Pinpoint the cell where the given text exists, returning its [x, y] midpoint coordinate. 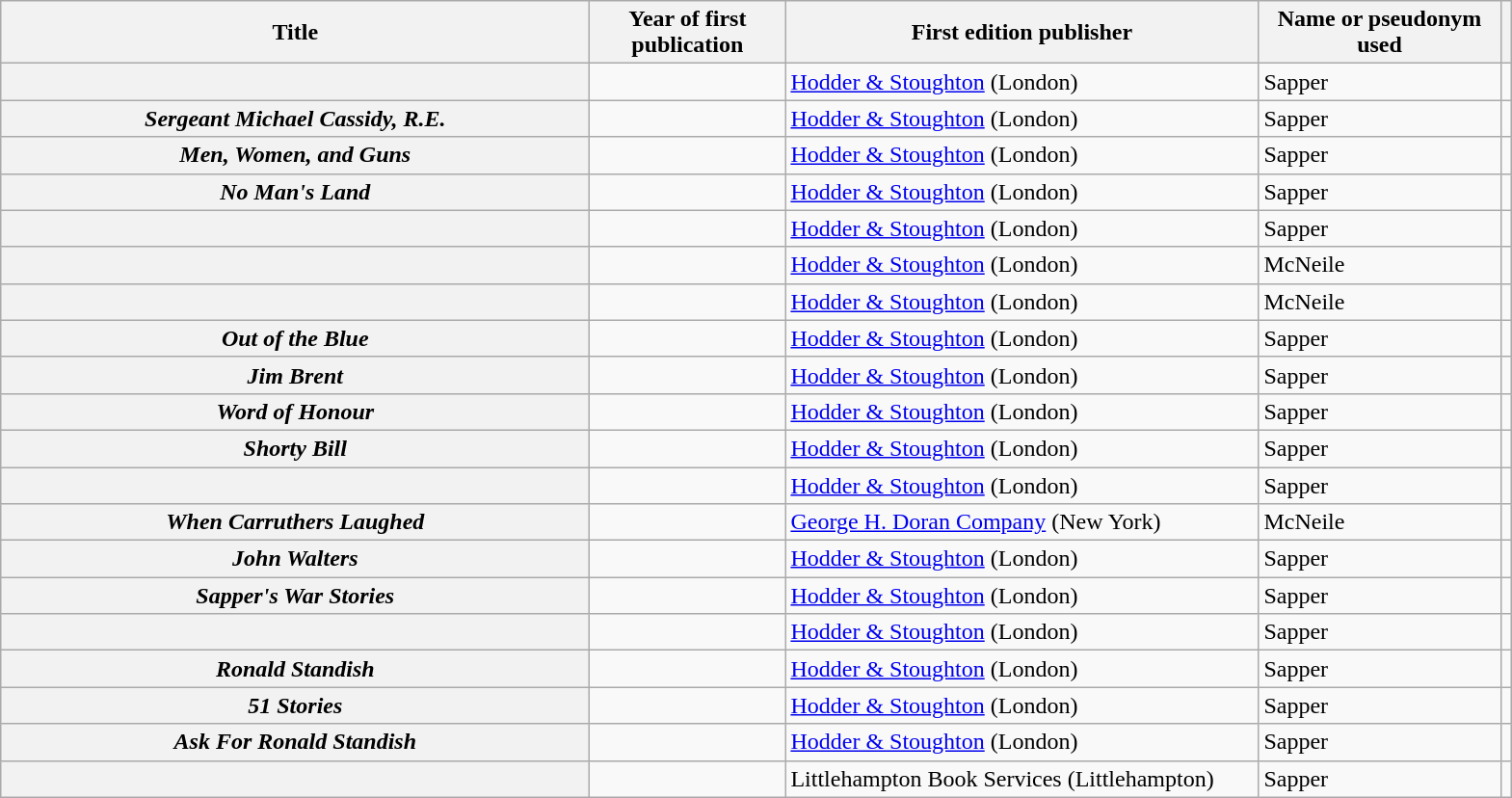
Men, Women, and Guns [295, 155]
51 Stories [295, 705]
Shorty Bill [295, 448]
Littlehampton Book Services (Littlehampton) [1021, 779]
Sapper's War Stories [295, 596]
Sergeant Michael Cassidy, R.E. [295, 119]
Out of the Blue [295, 338]
Name or pseudonym used [1380, 33]
Word of Honour [295, 412]
Year of first publication [688, 33]
John Walters [295, 559]
When Carruthers Laughed [295, 522]
No Man's Land [295, 192]
Title [295, 33]
Ronald Standish [295, 669]
Ask For Ronald Standish [295, 742]
First edition publisher [1021, 33]
George H. Doran Company (New York) [1021, 522]
Jim Brent [295, 375]
